Detect which cell encompasses the target text, then output its (X, Y) center coordinate. 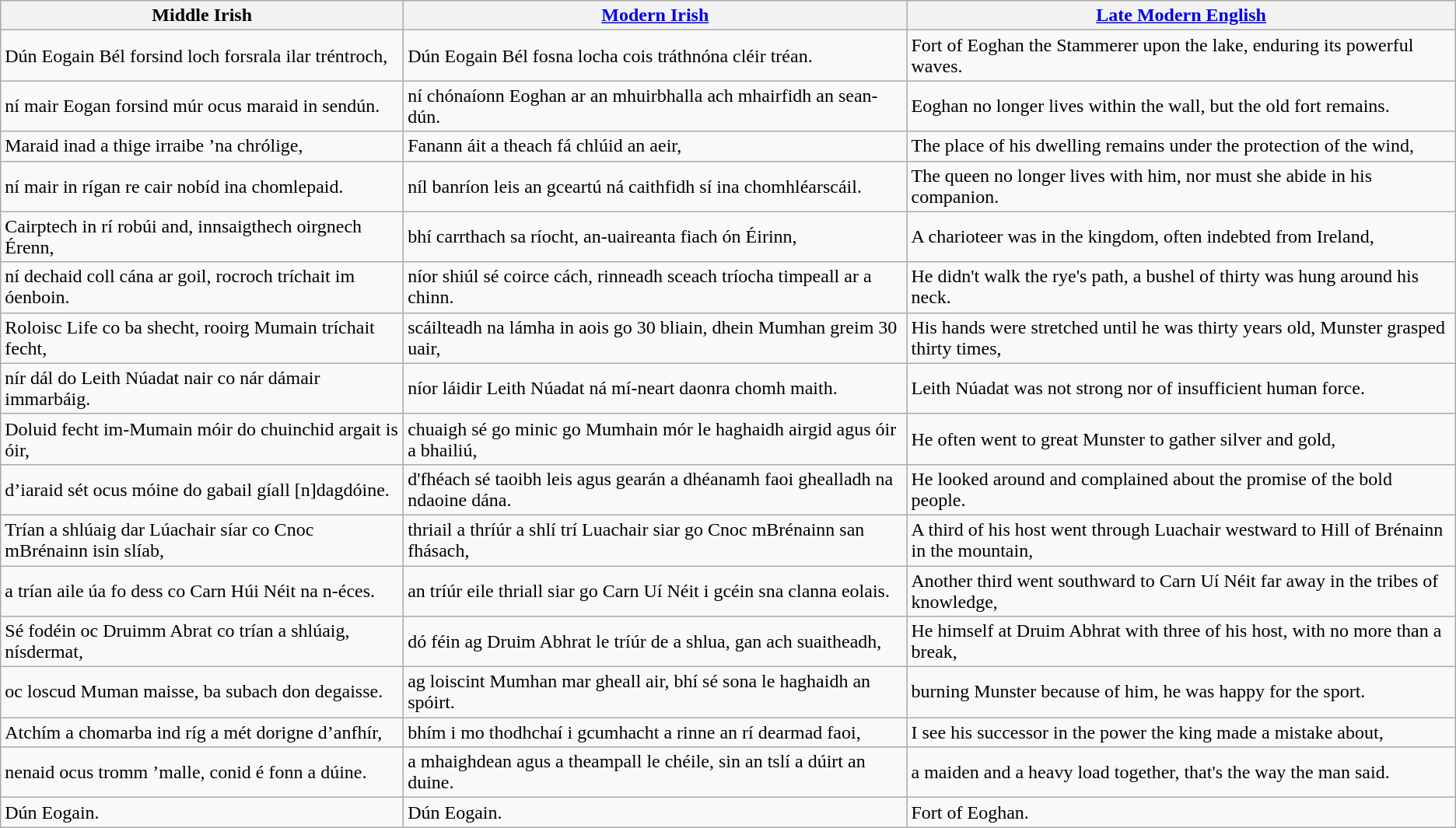
chuaigh sé go minic go Mumhain mór le haghaidh airgid agus óir a bhailiú, (655, 438)
Trían a shlúaig dar Lúachair síar co Cnoc mBrénainn isin slíab, (202, 540)
Roloisc Life co ba shecht, rooirg Mumain tríchait fecht, (202, 337)
I see his successor in the power the king made a mistake about, (1181, 732)
a trían aile úa fo dess co Carn Húi Néit na n-éces. (202, 591)
Leith Núadat was not strong nor of insufficient human force. (1181, 389)
dó féin ag Druim Abhrat le tríúr de a shlua, gan ach suaitheadh, (655, 642)
Modern Irish (655, 16)
Sé fodéin oc Druimm Abrat co trían a shlúaig, nísdermat, (202, 642)
Maraid inad a thige irraibe ’na chrólige, (202, 146)
A charioteer was in the kingdom, often indebted from Ireland, (1181, 236)
Doluid fecht im-Mumain móir do chuinchid argait is óir, (202, 438)
Late Modern English (1181, 16)
Fanann áit a theach fá chlúid an aeir, (655, 146)
Fort of Eoghan the Stammerer upon the lake, enduring its powerful waves. (1181, 56)
scáilteadh na lámha in aois go 30 bliain, dhein Mumhan greim 30 uair, (655, 337)
d'fhéach sé taoibh leis agus gearán a dhéanamh faoi ghealladh na ndaoine dána. (655, 490)
ní mair in rígan re cair nobíd ina chomlepaid. (202, 187)
níl banríon leis an gceartú ná caithfidh sí ina chomhléarscáil. (655, 187)
The place of his dwelling remains under the protection of the wind, (1181, 146)
Fort of Eoghan. (1181, 812)
burning Munster because of him, he was happy for the sport. (1181, 692)
thriail a thríúr a shlí trí Luachair siar go Cnoc mBrénainn san fhásach, (655, 540)
Atchím a chomarba ind ríg a mét dorigne d’anfhír, (202, 732)
oc loscud Muman maisse, ba subach don degaisse. (202, 692)
A third of his host went through Luachair westward to Hill of Brénainn in the mountain, (1181, 540)
níor shiúl sé coirce cách, rinneadh sceach tríocha timpeall ar a chinn. (655, 288)
an tríúr eile thriall siar go Carn Uí Néit i gcéin sna clanna eolais. (655, 591)
He himself at Druim Abhrat with three of his host, with no more than a break, (1181, 642)
Dún Eogain Bél forsind loch forsrala ilar tréntroch, (202, 56)
His hands were stretched until he was thirty years old, Munster grasped thirty times, (1181, 337)
bhím i mo thodhchaí i gcumhacht a rinne an rí dearmad faoi, (655, 732)
Eoghan no longer lives within the wall, but the old fort remains. (1181, 106)
He didn't walk the rye's path, a bushel of thirty was hung around his neck. (1181, 288)
nenaid ocus tromm ’malle, conid é fonn a dúine. (202, 773)
Cairptech in rí robúi and, innsaigthech oirgnech Érenn, (202, 236)
The queen no longer lives with him, nor must she abide in his companion. (1181, 187)
He often went to great Munster to gather silver and gold, (1181, 438)
He looked around and complained about the promise of the bold people. (1181, 490)
nír dál do Leith Núadat nair co nár dámair immarbáig. (202, 389)
a maiden and a heavy load together, that's the way the man said. (1181, 773)
ag loiscint Mumhan mar gheall air, bhí sé sona le haghaidh an spóirt. (655, 692)
ní chónaíonn Eoghan ar an mhuirbhalla ach mhairfidh an sean-dún. (655, 106)
Dún Eogain Bél fosna locha cois tráthnóna cléir tréan. (655, 56)
Another third went southward to Carn Uí Néit far away in the tribes of knowledge, (1181, 591)
a mhaighdean agus a theampall le chéile, sin an tslí a dúirt an duine. (655, 773)
ní dechaid coll cána ar goil, rocroch tríchait im óenboin. (202, 288)
Middle Irish (202, 16)
níor láidir Leith Núadat ná mí-neart daonra chomh maith. (655, 389)
bhí carrthach sa ríocht, an-uaireanta fiach ón Éirinn, (655, 236)
ní mair Eogan forsind múr ocus maraid in sendún. (202, 106)
d’iaraid sét ocus móine do gabail gíall [n]dagdóine. (202, 490)
